Find where the given text appears and provide that cell's center as [X, Y] coordinate. 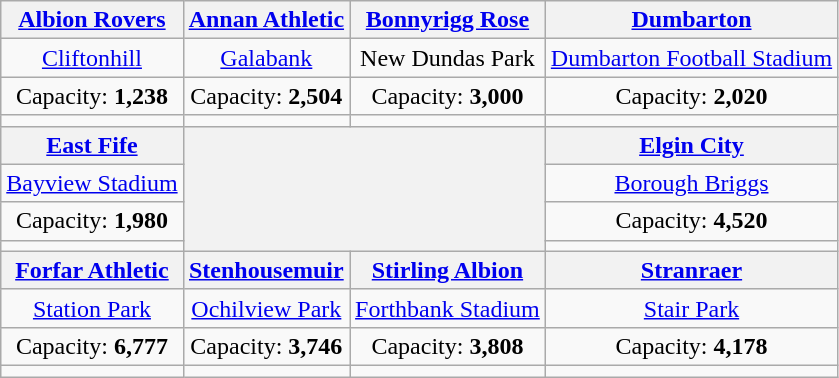
Capacity: 3,000 [448, 96]
Capacity: 4,178 [691, 346]
Capacity: 3,808 [448, 346]
Elgin City [691, 145]
Borough Briggs [691, 183]
Capacity: 1,238 [92, 96]
Albion Rovers [92, 20]
Capacity: 2,020 [691, 96]
Stirling Albion [448, 270]
Capacity: 4,520 [691, 221]
Capacity: 1,980 [92, 221]
Stenhousemuir [266, 270]
Annan Athletic [266, 20]
Capacity: 3,746 [266, 346]
Forthbank Stadium [448, 308]
Dumbarton [691, 20]
Capacity: 2,504 [266, 96]
Station Park [92, 308]
Bonnyrigg Rose [448, 20]
Cliftonhill [92, 58]
Stair Park [691, 308]
Dumbarton Football Stadium [691, 58]
New Dundas Park [448, 58]
Capacity: 6,777 [92, 346]
East Fife [92, 145]
Forfar Athletic [92, 270]
Ochilview Park [266, 308]
Stranraer [691, 270]
Galabank [266, 58]
Bayview Stadium [92, 183]
